Locate the cell with the specified text and output its (x, y) center coordinate. 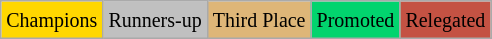
Relegated (446, 20)
Promoted (356, 20)
Third Place (259, 20)
Champions (52, 20)
Runners-up (155, 20)
